From the cell containing the given text, extract its center point as (X, Y) coordinate. 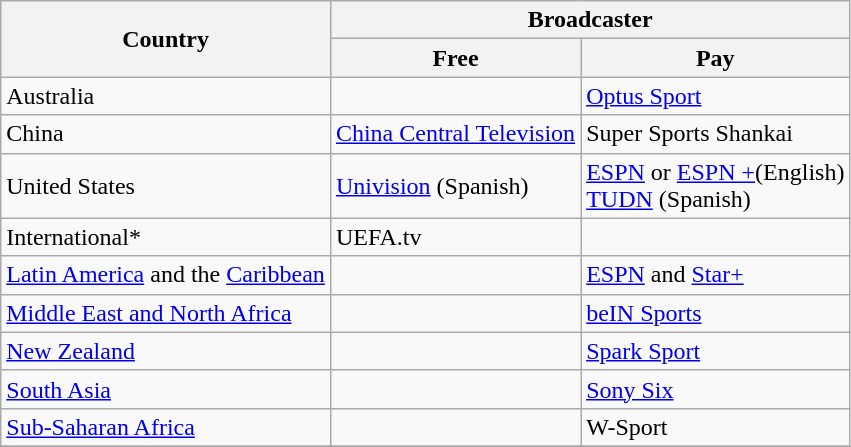
United States (166, 186)
Univision (Spanish) (455, 186)
ESPN or ESPN +(English)TUDN (Spanish) (716, 186)
Spark Sport (716, 351)
China Central Television (455, 134)
Broadcaster (590, 20)
beIN Sports (716, 313)
Optus Sport (716, 96)
Super Sports Shankai (716, 134)
ESPN and Star+ (716, 275)
Sub-Saharan Africa (166, 427)
Country (166, 39)
Latin America and the Caribbean (166, 275)
Free (455, 58)
Australia (166, 96)
UEFA.tv (455, 237)
South Asia (166, 389)
Sony Six (716, 389)
Middle East and North Africa (166, 313)
Pay (716, 58)
China (166, 134)
International* (166, 237)
New Zealand (166, 351)
W-Sport (716, 427)
